Output the [X, Y] coordinate of the center of the cell containing the given text.  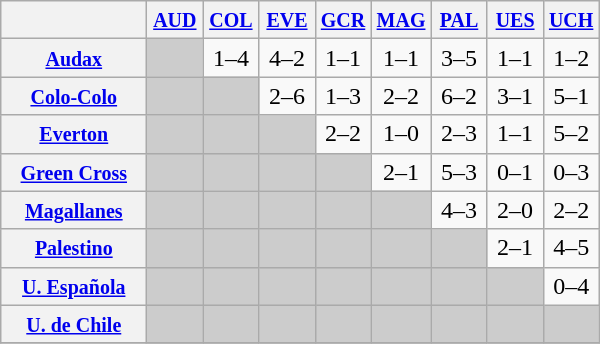
1–2 [571, 58]
Green Cross [74, 172]
5–2 [571, 134]
6–2 [459, 96]
1–0 [401, 134]
1–4 [231, 58]
1–3 [343, 96]
Colo-Colo [74, 96]
0–1 [515, 172]
Palestino [74, 248]
EVE [287, 20]
Everton [74, 134]
3–1 [515, 96]
U. Española [74, 286]
3–5 [459, 58]
5–1 [571, 96]
GCR [343, 20]
0–3 [571, 172]
2–0 [515, 210]
4–5 [571, 248]
Audax [74, 58]
Magallanes [74, 210]
0–4 [571, 286]
UES [515, 20]
4–3 [459, 210]
5–3 [459, 172]
4–2 [287, 58]
MAG [401, 20]
PAL [459, 20]
AUD [175, 20]
2–6 [287, 96]
COL [231, 20]
2–3 [459, 134]
UCH [571, 20]
U. de Chile [74, 324]
